Identify which cell holds the provided text, then report its (X, Y) central coordinate. 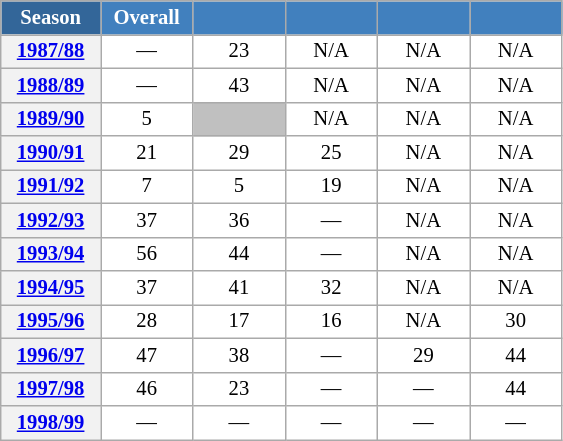
17 (239, 321)
21 (146, 153)
1992/93 (51, 220)
46 (146, 389)
36 (239, 220)
32 (331, 287)
1987/88 (51, 51)
30 (516, 321)
28 (146, 321)
56 (146, 254)
41 (239, 287)
1991/92 (51, 186)
1997/98 (51, 389)
16 (331, 321)
Season (51, 17)
47 (146, 355)
1995/96 (51, 321)
1998/99 (51, 423)
19 (331, 186)
1994/95 (51, 287)
1990/91 (51, 153)
1993/94 (51, 254)
1996/97 (51, 355)
1989/90 (51, 119)
38 (239, 355)
7 (146, 186)
Overall (146, 17)
1988/89 (51, 85)
25 (331, 153)
43 (239, 85)
